Identify which cell holds the provided text, then report its [X, Y] central coordinate. 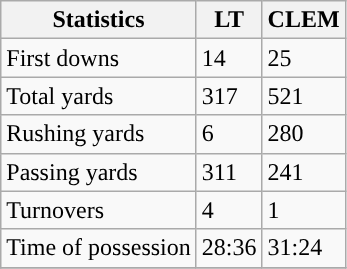
4 [229, 210]
First downs [99, 58]
14 [229, 58]
1 [304, 210]
Statistics [99, 20]
LT [229, 20]
Total yards [99, 96]
Turnovers [99, 210]
6 [229, 134]
317 [229, 96]
Time of possession [99, 248]
280 [304, 134]
28:36 [229, 248]
311 [229, 172]
521 [304, 96]
CLEM [304, 20]
241 [304, 172]
Passing yards [99, 172]
25 [304, 58]
Rushing yards [99, 134]
31:24 [304, 248]
